Output the (x, y) coordinate of the center of the cell containing the given text.  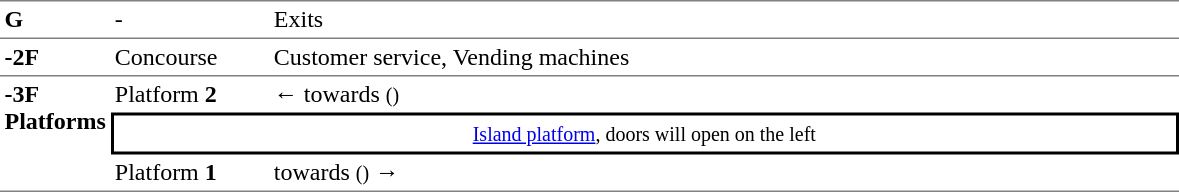
Platform 1 (190, 173)
Concourse (190, 58)
Exits (724, 19)
-2F (55, 58)
Customer service, Vending machines (724, 58)
Island platform, doors will open on the left (644, 133)
towards () → (724, 173)
-3FPlatforms (55, 134)
- (190, 19)
← towards () (724, 94)
Platform 2 (190, 94)
G (55, 19)
